Return the [X, Y] coordinate for the center point of the cell that contains the specified text.  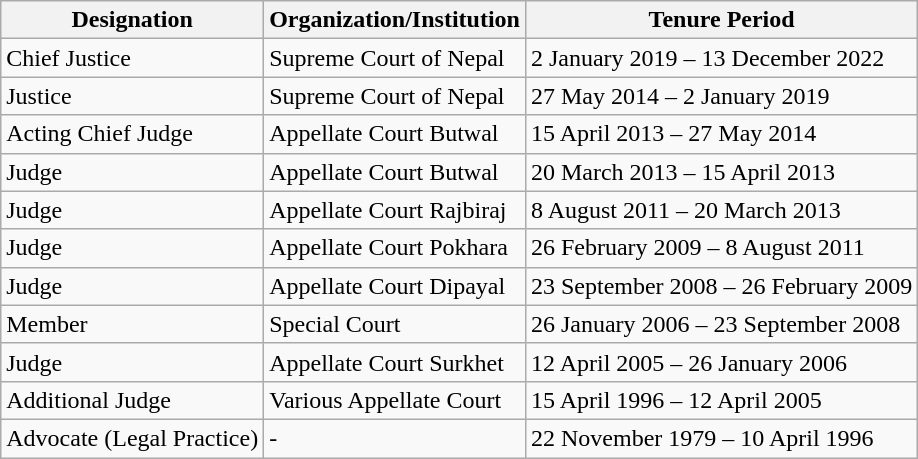
26 February 2009 – 8 August 2011 [721, 248]
2 January 2019 – 13 December 2022 [721, 58]
20 March 2013 – 15 April 2013 [721, 172]
Tenure Period [721, 20]
Appellate Court Pokhara [395, 248]
Designation [132, 20]
15 April 2013 – 27 May 2014 [721, 134]
15 April 1996 – 12 April 2005 [721, 400]
Appellate Court Rajbiraj [395, 210]
Appellate Court Surkhet [395, 362]
Various Appellate Court [395, 400]
Special Court [395, 324]
12 April 2005 – 26 January 2006 [721, 362]
Advocate (Legal Practice) [132, 438]
26 January 2006 – 23 September 2008 [721, 324]
Additional Judge [132, 400]
8 August 2011 – 20 March 2013 [721, 210]
- [395, 438]
22 November 1979 – 10 April 1996 [721, 438]
Member [132, 324]
Organization/Institution [395, 20]
27 May 2014 – 2 January 2019 [721, 96]
Appellate Court Dipayal [395, 286]
Chief Justice [132, 58]
23 September 2008 – 26 February 2009 [721, 286]
Acting Chief Judge [132, 134]
Justice [132, 96]
